Scan for the cell matching the given text and deliver its (x, y) coordinate at center. 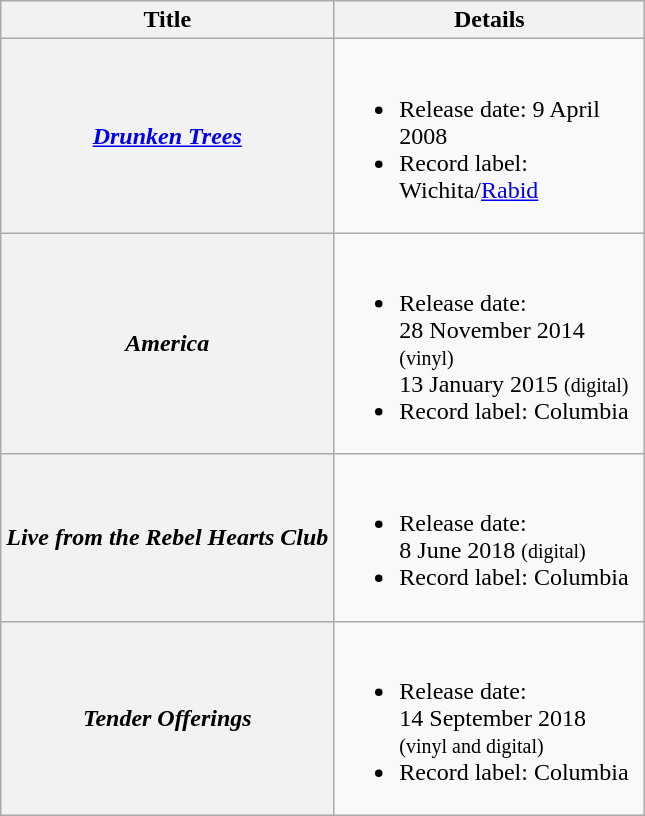
Release date: 8 June 2018 (digital)Record label: Columbia (490, 538)
Details (490, 20)
Release date: 14 September 2018 (vinyl and digital)Record label: Columbia (490, 718)
Release date: 28 November 2014 (vinyl) 13 January 2015 (digital)Record label: Columbia (490, 344)
Live from the Rebel Hearts Club (168, 538)
Title (168, 20)
America (168, 344)
Tender Offerings (168, 718)
Drunken Trees (168, 136)
Release date: 9 April 2008Record label: Wichita/Rabid (490, 136)
